From the cell containing the given text, extract its center point as (x, y) coordinate. 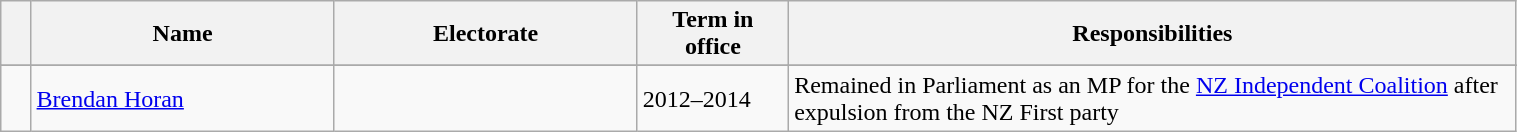
Name (182, 34)
Electorate (486, 34)
Brendan Horan (182, 98)
Responsibilities (1152, 34)
2012–2014 (713, 98)
Remained in Parliament as an MP for the NZ Independent Coalition after expulsion from the NZ First party (1152, 98)
Term in office (713, 34)
